Detect which cell encompasses the target text, then output its [x, y] center coordinate. 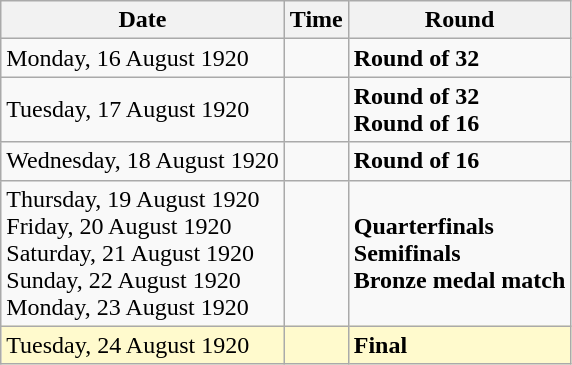
Time [316, 20]
Round of 32 [460, 58]
Final [460, 345]
Round of 32Round of 16 [460, 110]
Tuesday, 17 August 1920 [143, 110]
QuarterfinalsSemifinalsBronze medal match [460, 253]
Tuesday, 24 August 1920 [143, 345]
Monday, 16 August 1920 [143, 58]
Wednesday, 18 August 1920 [143, 161]
Round [460, 20]
Thursday, 19 August 1920Friday, 20 August 1920Saturday, 21 August 1920Sunday, 22 August 1920Monday, 23 August 1920 [143, 253]
Round of 16 [460, 161]
Date [143, 20]
